Pinpoint the cell where the given text exists, returning its (X, Y) midpoint coordinate. 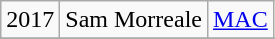
2017 (30, 20)
MAC (240, 20)
Sam Morreale (134, 20)
